For the text-containing cell, return its midpoint in [x, y] coordinate format. 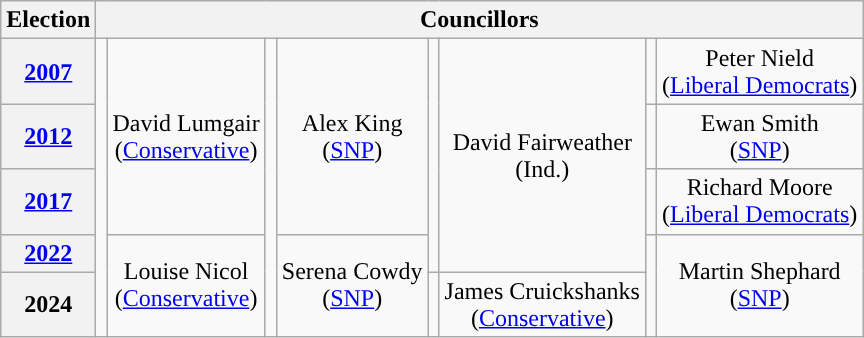
Martin Shephard(SNP) [760, 286]
2024 [48, 304]
2012 [48, 136]
Election [48, 20]
Louise Nicol(Conservative) [186, 286]
2022 [48, 253]
Ewan Smith(SNP) [760, 136]
Councillors [480, 20]
Peter Nield(Liberal Democrats) [760, 72]
Serena Cowdy(SNP) [352, 286]
2017 [48, 202]
James Cruickshanks(Conservative) [542, 304]
Alex King(SNP) [352, 136]
David Fairweather(Ind.) [542, 156]
Richard Moore(Liberal Democrats) [760, 202]
2007 [48, 72]
David Lumgair(Conservative) [186, 136]
